Search for the cell housing the specified text and yield its (X, Y) center coordinate. 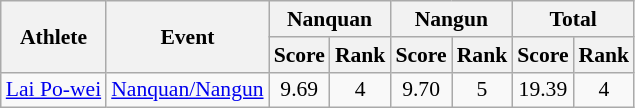
Athlete (54, 36)
Total (573, 19)
Nanquan/Nangun (187, 90)
19.39 (542, 90)
Event (187, 36)
Nangun (451, 19)
Lai Po-wei (54, 90)
9.69 (300, 90)
9.70 (420, 90)
Nanquan (330, 19)
5 (482, 90)
